Find where the given text appears and provide that cell's center as [X, Y] coordinate. 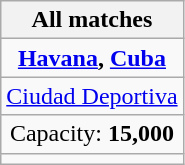
All matches [92, 20]
Ciudad Deportiva [92, 96]
Havana, Cuba [92, 58]
Capacity: 15,000 [92, 134]
